Find where the given text appears and provide that cell's center as (X, Y) coordinate. 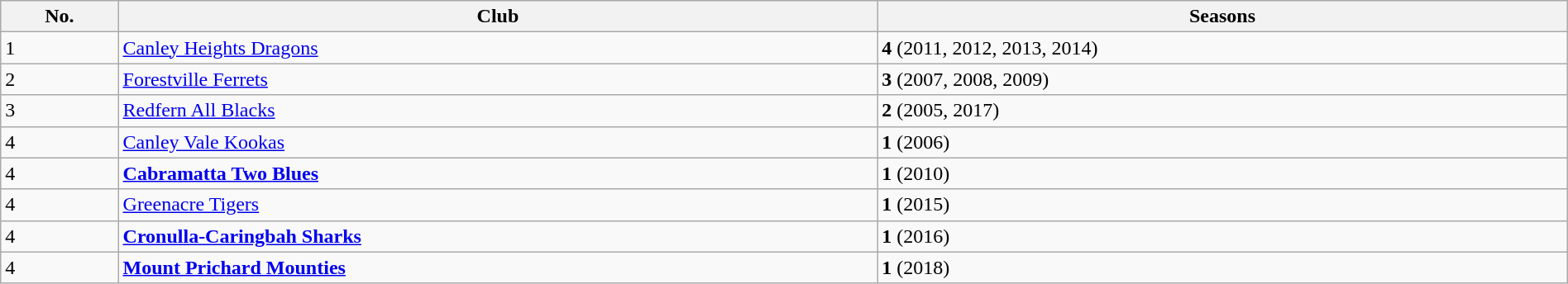
2 (60, 79)
Mount Prichard Mounties (498, 267)
Forestville Ferrets (498, 79)
No. (60, 17)
1 (2015) (1222, 205)
4 (2011, 2012, 2013, 2014) (1222, 48)
3 (60, 111)
1 (2018) (1222, 267)
2 (2005, 2017) (1222, 111)
Seasons (1222, 17)
1 (2006) (1222, 142)
Canley Vale Kookas (498, 142)
1 (2016) (1222, 236)
Canley Heights Dragons (498, 48)
3 (2007, 2008, 2009) (1222, 79)
Redfern All Blacks (498, 111)
Greenacre Tigers (498, 205)
Cronulla-Caringbah Sharks (498, 236)
1 (60, 48)
Cabramatta Two Blues (498, 173)
Club (498, 17)
1 (2010) (1222, 173)
